Capture the cell that displays the provided text and extract its (x, y) central coordinate. 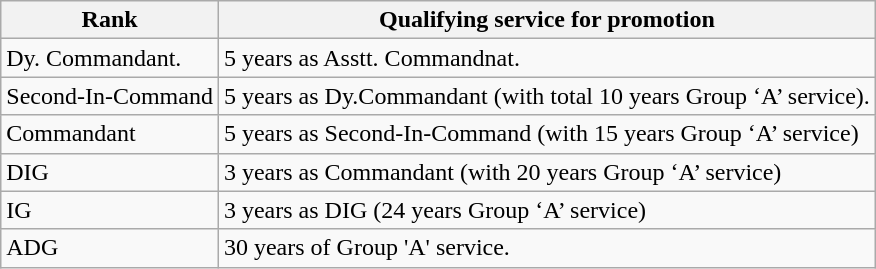
IG (110, 210)
Qualifying service for promotion (546, 20)
Rank (110, 20)
5 years as Second-In-Command (with 15 years Group ‘A’ service) (546, 134)
DIG (110, 172)
3 years as DIG (24 years Group ‘A’ service) (546, 210)
30 years of Group 'A' service. (546, 248)
ADG (110, 248)
Commandant (110, 134)
3 years as Commandant (with 20 years Group ‘A’ service) (546, 172)
5 years as Dy.Commandant (with total 10 years Group ‘A’ service). (546, 96)
Dy. Commandant. (110, 58)
Second-In-Command (110, 96)
5 years as Asstt. Commandnat. (546, 58)
